Provide the (X, Y) coordinate of the cell's center where the given text is located.  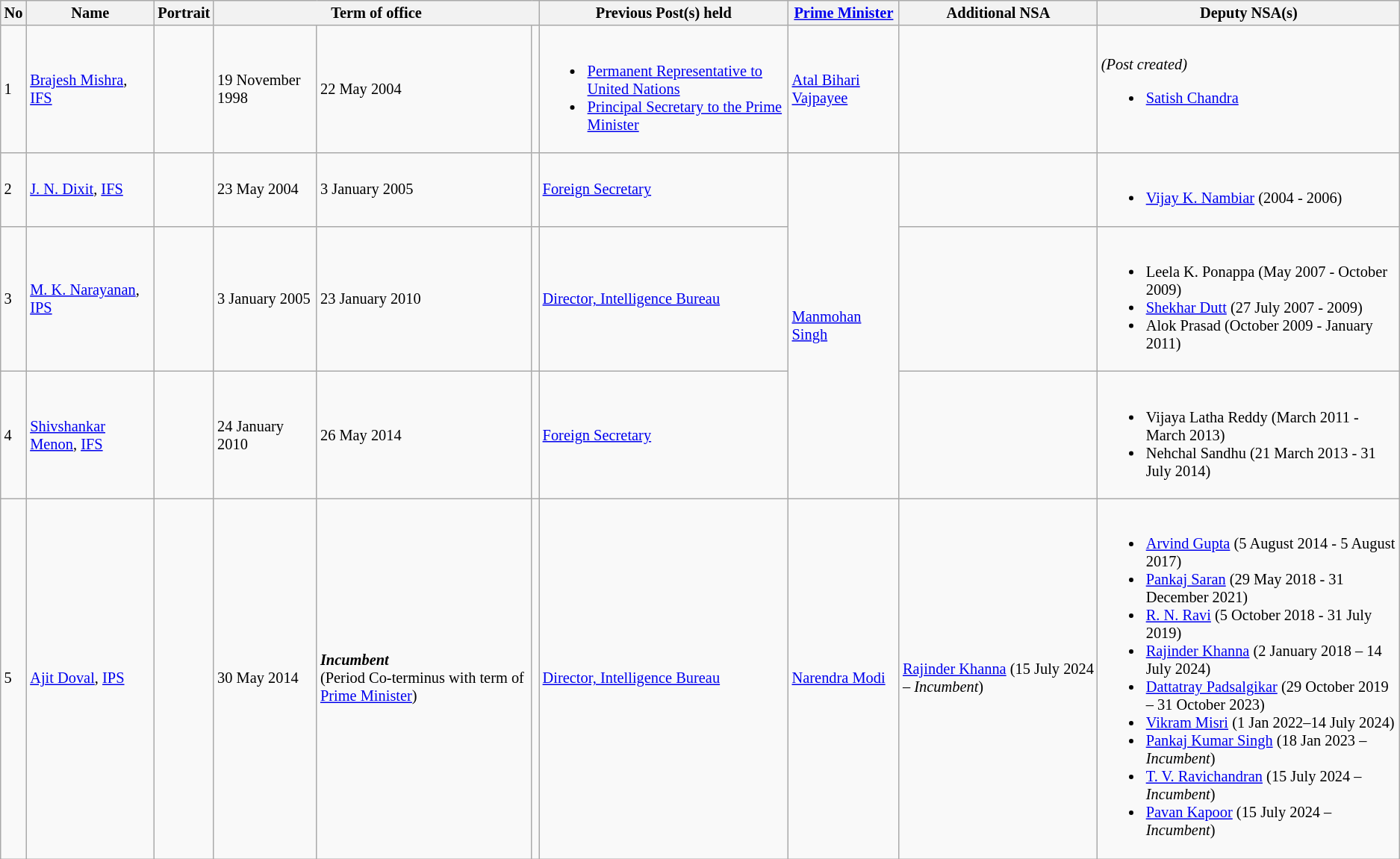
1 (13, 89)
Term of office (376, 13)
No (13, 13)
2 (13, 189)
22 May 2004 (424, 89)
Previous Post(s) held (664, 13)
Manmohan Singh (844, 325)
Deputy NSA(s) (1248, 13)
Portrait (184, 13)
Leela K. Ponappa (May 2007 - October 2009)Shekhar Dutt (27 July 2007 - 2009)Alok Prasad (October 2009 - January 2011) (1248, 299)
Atal Bihari Vajpayee (844, 89)
Brajesh Mishra, IFS (90, 89)
Vijaya Latha Reddy (March 2011 - March 2013)Nehchal Sandhu (21 March 2013 - 31 July 2014) (1248, 434)
Ajit Doval, IPS (90, 678)
23 May 2004 (265, 189)
Vijay K. Nambiar (2004 - 2006) (1248, 189)
24 January 2010 (265, 434)
(Post created)Satish Chandra (1248, 89)
Incumbent(Period Co-terminus with term of Prime Minister) (424, 678)
4 (13, 434)
19 November 1998 (265, 89)
26 May 2014 (424, 434)
23 January 2010 (424, 299)
5 (13, 678)
Narendra Modi (844, 678)
Rajinder Khanna (15 July 2024 – Incumbent) (998, 678)
Prime Minister (844, 13)
M. K. Narayanan, IPS (90, 299)
30 May 2014 (265, 678)
Name (90, 13)
3 (13, 299)
Additional NSA (998, 13)
Shivshankar Menon, IFS (90, 434)
J. N. Dixit, IFS (90, 189)
Permanent Representative to United NationsPrincipal Secretary to the Prime Minister (664, 89)
